Find where the given text appears and provide that cell's center as [X, Y] coordinate. 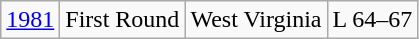
L 64–67 [372, 20]
First Round [122, 20]
West Virginia [256, 20]
1981 [30, 20]
